Identify which cell holds the provided text, then report its [X, Y] central coordinate. 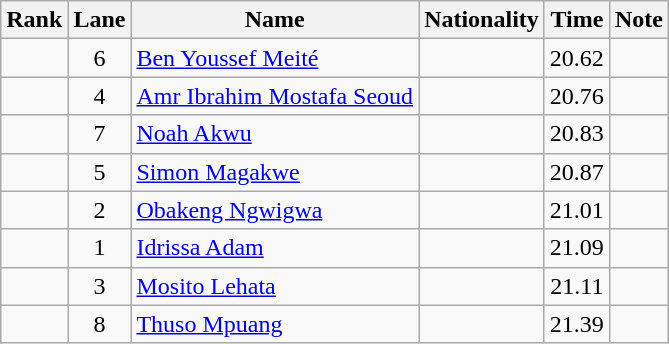
21.09 [576, 248]
20.83 [576, 134]
1 [100, 248]
Noah Akwu [275, 134]
Amr Ibrahim Mostafa Seoud [275, 96]
5 [100, 172]
Mosito Lehata [275, 286]
Name [275, 20]
21.11 [576, 286]
3 [100, 286]
2 [100, 210]
20.76 [576, 96]
4 [100, 96]
6 [100, 58]
21.01 [576, 210]
Ben Youssef Meité [275, 58]
Obakeng Ngwigwa [275, 210]
Rank [34, 20]
Lane [100, 20]
20.87 [576, 172]
Nationality [482, 20]
Simon Magakwe [275, 172]
21.39 [576, 324]
20.62 [576, 58]
8 [100, 324]
Idrissa Adam [275, 248]
Thuso Mpuang [275, 324]
7 [100, 134]
Time [576, 20]
Note [638, 20]
